Extract the (X, Y) coordinate from the center of the cell holding the provided text.  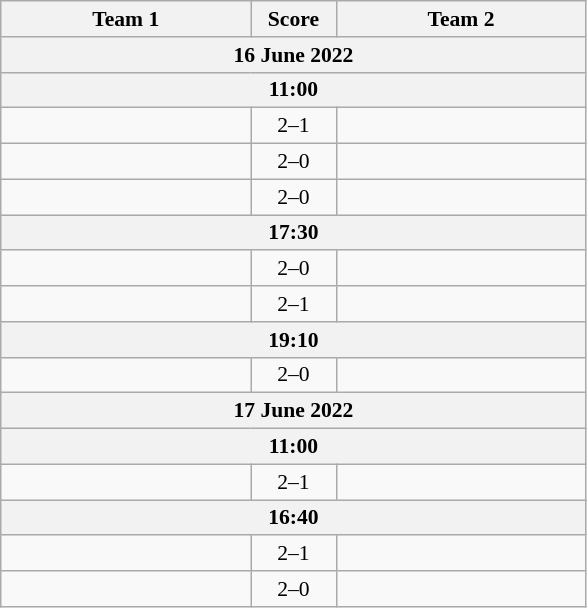
17 June 2022 (294, 411)
Team 1 (126, 19)
17:30 (294, 233)
16:40 (294, 518)
Score (294, 19)
19:10 (294, 340)
16 June 2022 (294, 55)
Team 2 (461, 19)
